Identify which cell holds the provided text, then report its [X, Y] central coordinate. 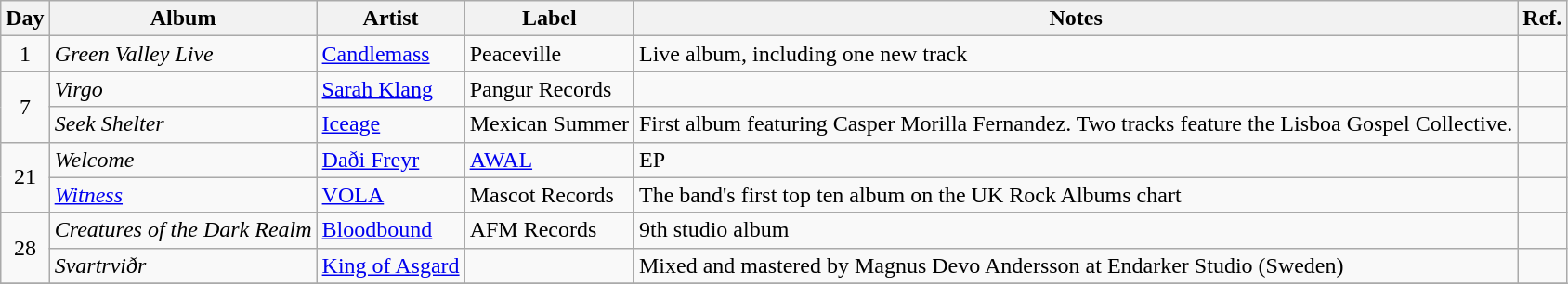
King of Asgard [390, 265]
EP [1076, 160]
Svartrviðr [183, 265]
28 [25, 248]
Welcome [183, 160]
Pangur Records [549, 89]
Mexican Summer [549, 124]
First album featuring Casper Morilla Fernandez. Two tracks feature the Lisboa Gospel Collective. [1076, 124]
7 [25, 107]
Sarah Klang [390, 89]
Peaceville [549, 54]
Mixed and mastered by Magnus Devo Andersson at Endarker Studio (Sweden) [1076, 265]
Mascot Records [549, 195]
Live album, including one new track [1076, 54]
Virgo [183, 89]
AWAL [549, 160]
Green Valley Live [183, 54]
Artist [390, 19]
Candlemass [390, 54]
VOLA [390, 195]
Label [549, 19]
Bloodbound [390, 230]
Witness [183, 195]
Daði Freyr [390, 160]
Iceage [390, 124]
Album [183, 19]
9th studio album [1076, 230]
Ref. [1542, 19]
Seek Shelter [183, 124]
The band's first top ten album on the UK Rock Albums chart [1076, 195]
1 [25, 54]
21 [25, 177]
Notes [1076, 19]
Day [25, 19]
AFM Records [549, 230]
Creatures of the Dark Realm [183, 230]
